Identify which cell holds the provided text, then report its [x, y] central coordinate. 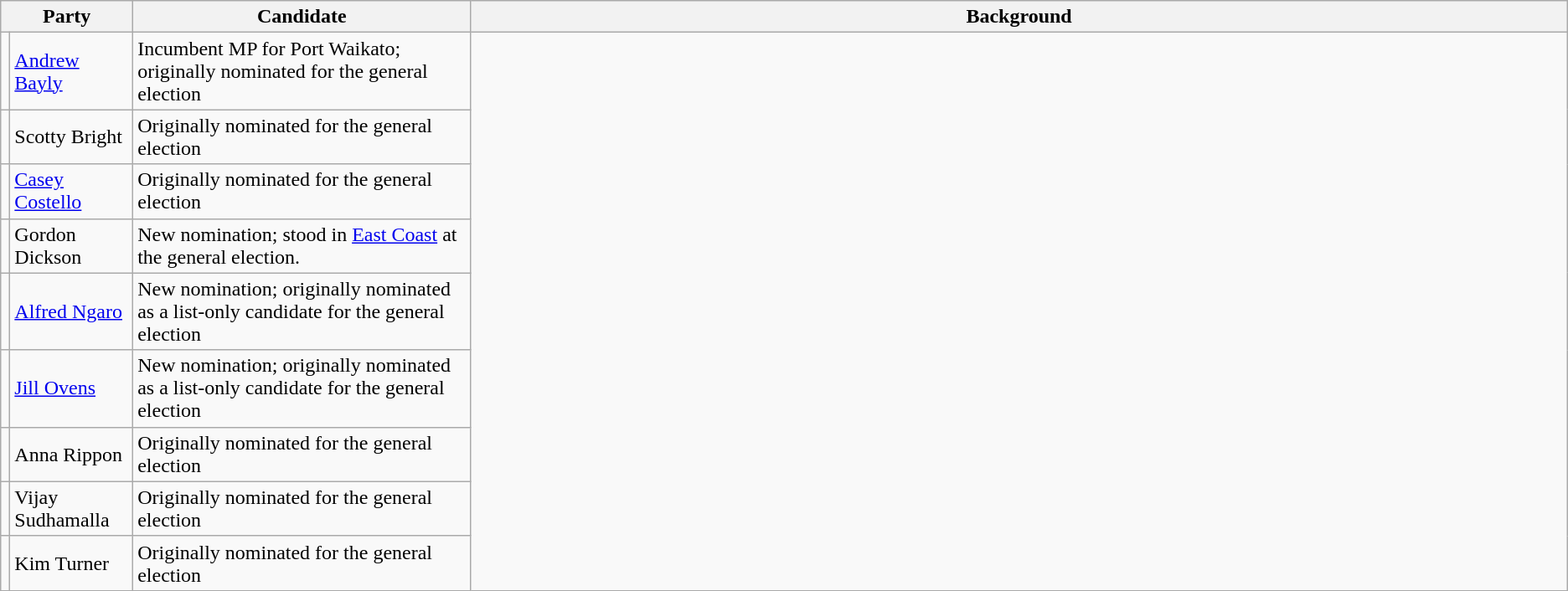
Anna Rippon [72, 454]
Andrew Bayly [72, 71]
Party [67, 17]
Gordon Dickson [72, 246]
Scotty Bright [72, 137]
New nomination; stood in East Coast at the general election. [302, 246]
Incumbent MP for Port Waikato; originally nominated for the general election [302, 71]
Vijay Sudhamalla [72, 509]
Kim Turner [72, 563]
Casey Costello [72, 191]
Alfred Ngaro [72, 311]
Candidate [302, 17]
Jill Ovens [72, 388]
Background [1019, 17]
